Pinpoint the cell where the given text exists, returning its [x, y] midpoint coordinate. 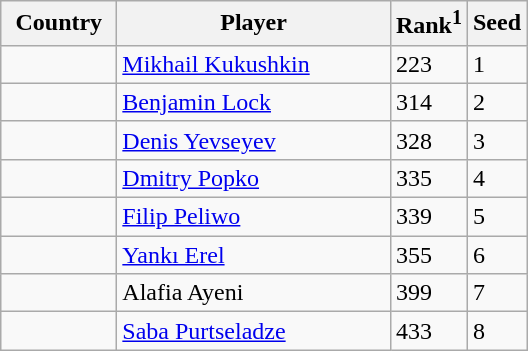
3 [496, 140]
314 [428, 102]
Denis Yevseyev [254, 140]
Yankı Erel [254, 255]
Saba Purtseladze [254, 331]
2 [496, 102]
Country [59, 24]
399 [428, 293]
Filip Peliwo [254, 217]
223 [428, 64]
355 [428, 255]
8 [496, 331]
339 [428, 217]
335 [428, 178]
Alafia Ayeni [254, 293]
5 [496, 217]
328 [428, 140]
Benjamin Lock [254, 102]
Player [254, 24]
7 [496, 293]
Mikhail Kukushkin [254, 64]
Dmitry Popko [254, 178]
4 [496, 178]
1 [496, 64]
6 [496, 255]
433 [428, 331]
Rank1 [428, 24]
Seed [496, 24]
